Extract the [X, Y] coordinate from the center of the cell holding the provided text.  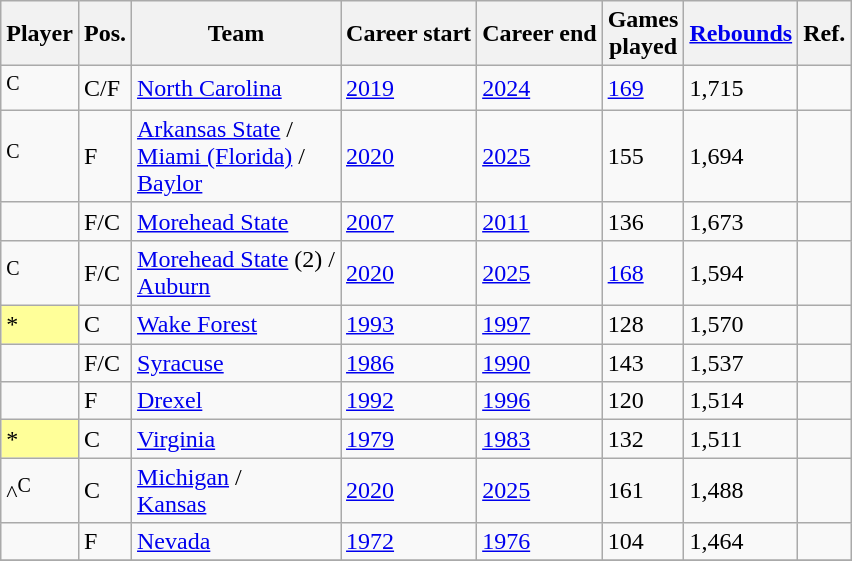
1983 [540, 439]
Pos. [104, 34]
1,488 [741, 490]
Ref. [824, 34]
143 [643, 363]
Career end [540, 34]
Michigan /Kansas [236, 490]
1,537 [741, 363]
Syracuse [236, 363]
1,715 [741, 88]
2007 [409, 221]
1,694 [741, 156]
Player [40, 34]
1993 [409, 325]
136 [643, 221]
1992 [409, 401]
Rebounds [741, 34]
120 [643, 401]
155 [643, 156]
Drexel [236, 401]
104 [643, 542]
1,514 [741, 401]
C/F [104, 88]
169 [643, 88]
1,511 [741, 439]
2011 [540, 221]
Career start [409, 34]
1990 [540, 363]
161 [643, 490]
1996 [540, 401]
2019 [409, 88]
1986 [409, 363]
North Carolina [236, 88]
1997 [540, 325]
Arkansas State /Miami (Florida) /Baylor [236, 156]
128 [643, 325]
1,464 [741, 542]
1976 [540, 542]
Morehead State (2) /Auburn [236, 272]
2024 [540, 88]
168 [643, 272]
Virginia [236, 439]
1,594 [741, 272]
^C [40, 490]
1,570 [741, 325]
1972 [409, 542]
Team [236, 34]
Gamesplayed [643, 34]
Wake Forest [236, 325]
1,673 [741, 221]
Nevada [236, 542]
1979 [409, 439]
132 [643, 439]
Morehead State [236, 221]
